Pinpoint the cell where the given text exists, returning its [X, Y] midpoint coordinate. 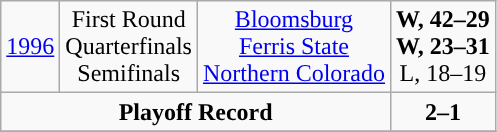
Playoff Record [196, 112]
W, 42–29W, 23–31L, 18–19 [444, 47]
First RoundQuarterfinalsSemifinals [129, 47]
BloomsburgFerris StateNorthern Colorado [294, 47]
2–1 [444, 112]
1996 [30, 47]
